Capture the cell that displays the provided text and extract its (X, Y) central coordinate. 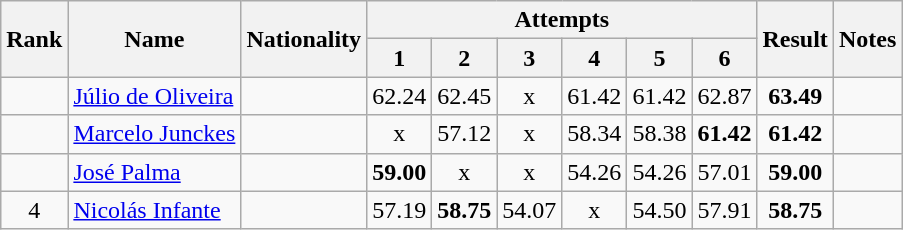
Júlio de Oliveira (154, 96)
Rank (34, 39)
57.12 (464, 134)
Notes (867, 39)
Nicolás Infante (154, 210)
57.91 (724, 210)
José Palma (154, 172)
Result (795, 39)
6 (724, 58)
Nationality (304, 39)
5 (660, 58)
62.45 (464, 96)
58.38 (660, 134)
63.49 (795, 96)
2 (464, 58)
3 (530, 58)
Attempts (562, 20)
Name (154, 39)
58.34 (594, 134)
57.19 (400, 210)
54.07 (530, 210)
54.50 (660, 210)
62.24 (400, 96)
Marcelo Junckes (154, 134)
1 (400, 58)
62.87 (724, 96)
57.01 (724, 172)
